Capture the cell that displays the provided text and extract its (X, Y) central coordinate. 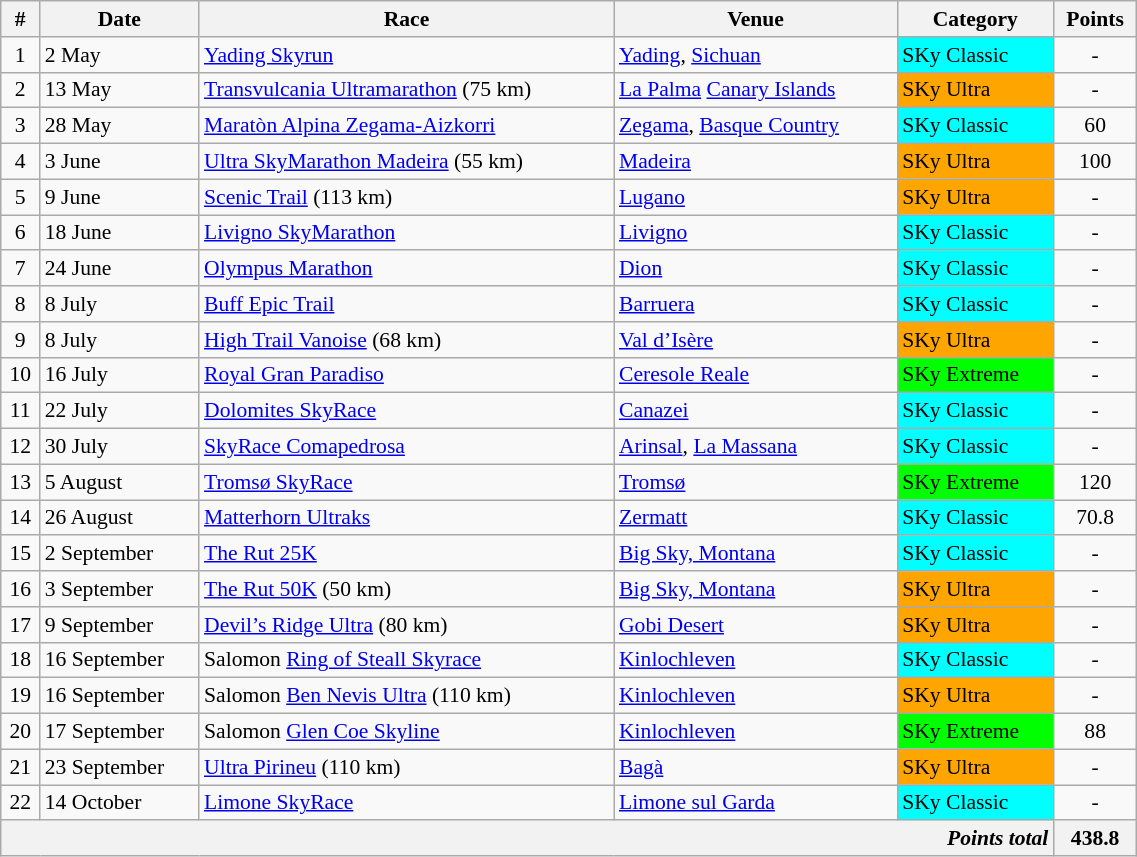
Points total (528, 839)
Yading Skyrun (406, 55)
La Palma Canary Islands (756, 90)
Ultra Pirineu (110 km) (406, 767)
Salomon Ring of Steall Skyrace (406, 660)
20 (20, 732)
The Rut 50K (50 km) (406, 589)
11 (20, 411)
Race (406, 19)
SkyRace Comapedrosa (406, 447)
7 (20, 269)
# (20, 19)
17 September (120, 732)
19 (20, 696)
Royal Gran Paradiso (406, 375)
2 May (120, 55)
Barruera (756, 304)
5 (20, 197)
Tromsø (756, 482)
Salomon Glen Coe Skyline (406, 732)
2 (20, 90)
Canazei (756, 411)
14 (20, 518)
22 July (120, 411)
24 June (120, 269)
17 (20, 625)
4 (20, 162)
120 (1094, 482)
Livigno (756, 233)
8 (20, 304)
Tromsø SkyRace (406, 482)
Points (1094, 19)
Ultra SkyMarathon Madeira (55 km) (406, 162)
Ceresole Reale (756, 375)
14 October (120, 803)
18 (20, 660)
23 September (120, 767)
Dion (756, 269)
9 June (120, 197)
5 August (120, 482)
13 (20, 482)
438.8 (1094, 839)
Limone sul Garda (756, 803)
12 (20, 447)
Yading, Sichuan (756, 55)
3 (20, 126)
Gobi Desert (756, 625)
Scenic Trail (113 km) (406, 197)
6 (20, 233)
9 September (120, 625)
Category (975, 19)
100 (1094, 162)
3 September (120, 589)
21 (20, 767)
70.8 (1094, 518)
Zermatt (756, 518)
1 (20, 55)
Olympus Marathon (406, 269)
The Rut 25K (406, 554)
9 (20, 340)
Salomon Ben Nevis Ultra (110 km) (406, 696)
Dolomites SkyRace (406, 411)
Lugano (756, 197)
Zegama, Basque Country (756, 126)
Livigno SkyMarathon (406, 233)
Val d’Isère (756, 340)
18 June (120, 233)
Venue (756, 19)
Transvulcania Ultramarathon (75 km) (406, 90)
Buff Epic Trail (406, 304)
High Trail Vanoise (68 km) (406, 340)
Madeira (756, 162)
Devil’s Ridge Ultra (80 km) (406, 625)
3 June (120, 162)
Arinsal, La Massana (756, 447)
Matterhorn Ultraks (406, 518)
2 September (120, 554)
Limone SkyRace (406, 803)
88 (1094, 732)
60 (1094, 126)
26 August (120, 518)
10 (20, 375)
16 (20, 589)
13 May (120, 90)
22 (20, 803)
16 July (120, 375)
Date (120, 19)
30 July (120, 447)
Bagà (756, 767)
Maratòn Alpina Zegama-Aizkorri (406, 126)
28 May (120, 126)
15 (20, 554)
